Identify which cell holds the provided text, then report its (X, Y) central coordinate. 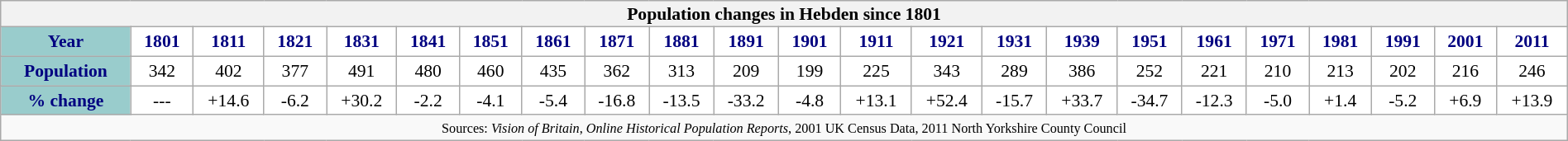
480 (428, 71)
2001 (1465, 42)
1901 (810, 42)
2011 (1532, 42)
+13.9 (1532, 101)
1951 (1150, 42)
-5.0 (1278, 101)
289 (1014, 71)
435 (553, 71)
--- (162, 101)
377 (295, 71)
1931 (1014, 42)
221 (1214, 71)
+1.4 (1341, 101)
1881 (681, 42)
1831 (362, 42)
1841 (428, 42)
209 (746, 71)
199 (810, 71)
1851 (490, 42)
246 (1532, 71)
+6.9 (1465, 101)
+52.4 (946, 101)
313 (681, 71)
-6.2 (295, 101)
1921 (946, 42)
-5.2 (1403, 101)
1911 (877, 42)
1991 (1403, 42)
491 (362, 71)
362 (617, 71)
213 (1341, 71)
Population changes in Hebden since 1801 (784, 14)
-4.8 (810, 101)
343 (946, 71)
225 (877, 71)
1961 (1214, 42)
216 (1465, 71)
-16.8 (617, 101)
Sources: Vision of Britain, Online Historical Population Reports, 2001 UK Census Data, 2011 North Yorkshire County Council (784, 129)
-12.3 (1214, 101)
Year (66, 42)
1939 (1082, 42)
1821 (295, 42)
460 (490, 71)
202 (1403, 71)
% change (66, 101)
-34.7 (1150, 101)
-2.2 (428, 101)
1871 (617, 42)
-4.1 (490, 101)
+14.6 (228, 101)
Population (66, 71)
-15.7 (1014, 101)
1971 (1278, 42)
+30.2 (362, 101)
-33.2 (746, 101)
210 (1278, 71)
342 (162, 71)
-13.5 (681, 101)
1861 (553, 42)
-5.4 (553, 101)
+13.1 (877, 101)
1981 (1341, 42)
+33.7 (1082, 101)
252 (1150, 71)
1891 (746, 42)
1811 (228, 42)
1801 (162, 42)
402 (228, 71)
386 (1082, 71)
